Detect which cell encompasses the target text, then output its [x, y] center coordinate. 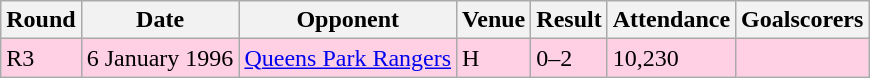
R3 [41, 58]
10,230 [671, 58]
Queens Park Rangers [348, 58]
Venue [494, 20]
H [494, 58]
Goalscorers [802, 20]
Result [569, 20]
Date [160, 20]
Round [41, 20]
0–2 [569, 58]
Opponent [348, 20]
6 January 1996 [160, 58]
Attendance [671, 20]
